Identify which cell holds the provided text, then report its (x, y) central coordinate. 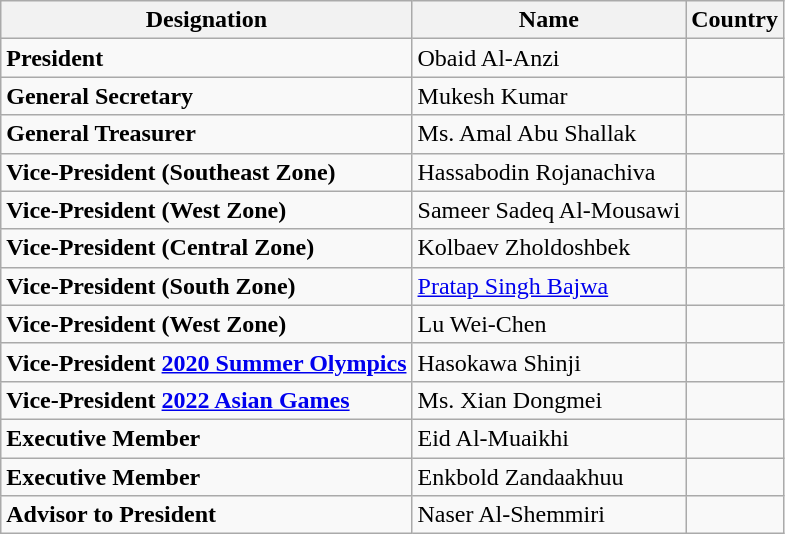
Vice-President 2022 Asian Games (206, 400)
Vice-President 2020 Summer Olympics (206, 362)
Ms. Amal Abu Shallak (549, 134)
Sameer Sadeq Al-Mousawi (549, 210)
Name (549, 20)
President (206, 58)
Enkbold Zandaakhuu (549, 477)
Eid Al-Muaikhi (549, 438)
Obaid Al-Anzi (549, 58)
Vice-President (Central Zone) (206, 248)
Kolbaev Zholdoshbek (549, 248)
Vice-President (South Zone) (206, 286)
Lu Wei-Chen (549, 324)
Designation (206, 20)
Ms. Xian Dongmei (549, 400)
Vice-President (Southeast Zone) (206, 172)
Pratap Singh Bajwa (549, 286)
General Treasurer (206, 134)
Mukesh Kumar (549, 96)
Advisor to President (206, 515)
Country (735, 20)
Hasokawa Shinji (549, 362)
Hassabodin Rojanachiva (549, 172)
Naser Al-Shemmiri (549, 515)
General Secretary (206, 96)
